Find where the given text appears and provide that cell's center as (X, Y) coordinate. 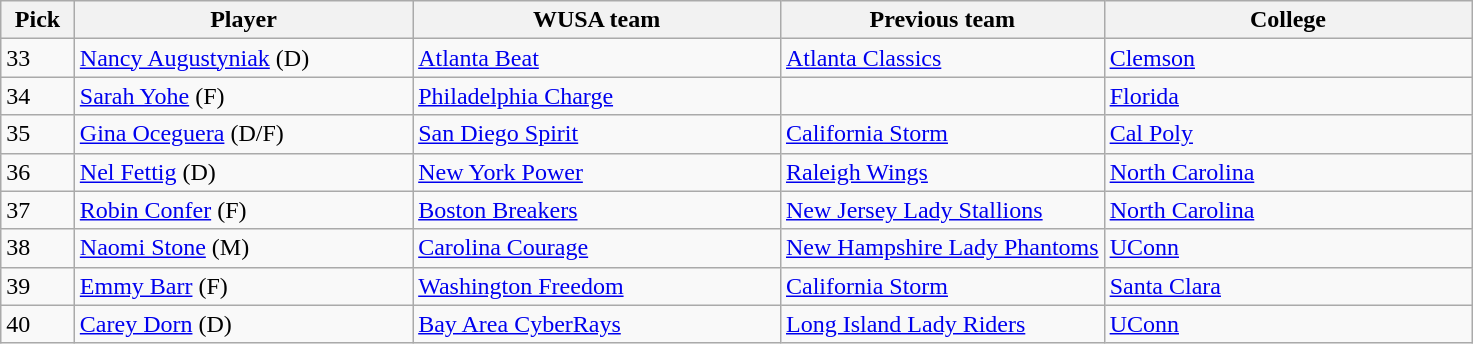
35 (38, 134)
Carey Dorn (D) (243, 324)
Previous team (942, 20)
37 (38, 210)
New Jersey Lady Stallions (942, 210)
Emmy Barr (F) (243, 286)
Santa Clara (1288, 286)
40 (38, 324)
Washington Freedom (597, 286)
Pick (38, 20)
Bay Area CyberRays (597, 324)
Florida (1288, 96)
Atlanta Beat (597, 58)
Naomi Stone (M) (243, 248)
33 (38, 58)
WUSA team (597, 20)
Raleigh Wings (942, 172)
34 (38, 96)
Long Island Lady Riders (942, 324)
San Diego Spirit (597, 134)
Boston Breakers (597, 210)
38 (38, 248)
Robin Confer (F) (243, 210)
Sarah Yohe (F) (243, 96)
Gina Oceguera (D/F) (243, 134)
39 (38, 286)
Nel Fettig (D) (243, 172)
New York Power (597, 172)
New Hampshire Lady Phantoms (942, 248)
Carolina Courage (597, 248)
College (1288, 20)
36 (38, 172)
Nancy Augustyniak (D) (243, 58)
Atlanta Classics (942, 58)
Philadelphia Charge (597, 96)
Cal Poly (1288, 134)
Clemson (1288, 58)
Player (243, 20)
